Provide the (x, y) coordinate of the cell's center where the given text is located.  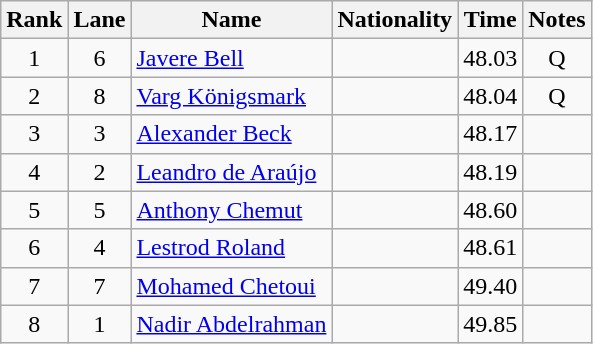
Notes (557, 20)
48.60 (490, 210)
Lestrod Roland (232, 248)
Mohamed Chetoui (232, 286)
49.40 (490, 286)
48.61 (490, 248)
48.04 (490, 96)
48.17 (490, 134)
Nationality (395, 20)
Time (490, 20)
Nadir Abdelrahman (232, 324)
Anthony Chemut (232, 210)
48.19 (490, 172)
Alexander Beck (232, 134)
49.85 (490, 324)
Leandro de Araújo (232, 172)
48.03 (490, 58)
Varg Königsmark (232, 96)
Rank (34, 20)
Javere Bell (232, 58)
Lane (100, 20)
Name (232, 20)
